Provide the [X, Y] coordinate of the cell's center where the given text is located.  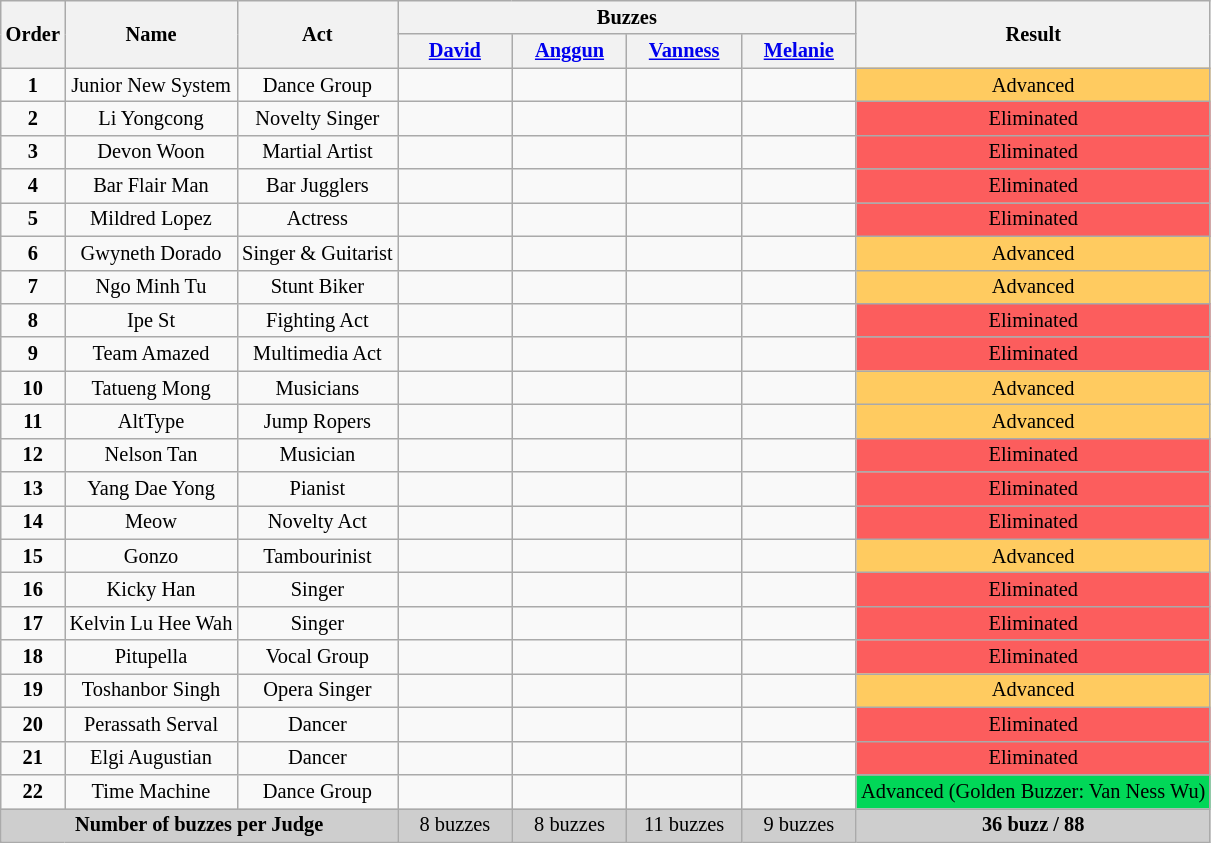
6 [33, 253]
7 [33, 287]
David [456, 51]
Act [317, 34]
4 [33, 186]
Name [151, 34]
Kicky Han [151, 589]
Order [33, 34]
Melanie [798, 51]
20 [33, 724]
Nelson Tan [151, 455]
Junior New System [151, 85]
9 buzzes [798, 825]
Ngo Minh Tu [151, 287]
Meow [151, 522]
Vanness [684, 51]
Li Yongcong [151, 118]
1 [33, 85]
21 [33, 758]
15 [33, 556]
Bar Flair Man [151, 186]
10 [33, 388]
14 [33, 522]
5 [33, 219]
3 [33, 152]
Ipe St [151, 320]
Actress [317, 219]
Tambourinist [317, 556]
Bar Jugglers [317, 186]
11 buzzes [684, 825]
16 [33, 589]
Time Machine [151, 791]
Advanced (Golden Buzzer: Van Ness Wu) [1033, 791]
8 [33, 320]
Kelvin Lu Hee Wah [151, 623]
Jump Ropers [317, 421]
Gonzo [151, 556]
Anggun [570, 51]
22 [33, 791]
Multimedia Act [317, 354]
Mildred Lopez [151, 219]
36 buzz / 88 [1033, 825]
Stunt Biker [317, 287]
Number of buzzes per Judge [200, 825]
Fighting Act [317, 320]
Toshanbor Singh [151, 690]
Pitupella [151, 657]
Tatueng Mong [151, 388]
Gwyneth Dorado [151, 253]
13 [33, 489]
AltType [151, 421]
Result [1033, 34]
11 [33, 421]
9 [33, 354]
Team Amazed [151, 354]
18 [33, 657]
Musicians [317, 388]
19 [33, 690]
17 [33, 623]
Novelty Singer [317, 118]
Buzzes [628, 17]
Elgi Augustian [151, 758]
Devon Woon [151, 152]
Yang Dae Yong [151, 489]
Singer & Guitarist [317, 253]
Martial Artist [317, 152]
Novelty Act [317, 522]
2 [33, 118]
Musician [317, 455]
Perassath Serval [151, 724]
Pianist [317, 489]
Opera Singer [317, 690]
12 [33, 455]
Vocal Group [317, 657]
